Return the [X, Y] coordinate for the center point of the cell that contains the specified text.  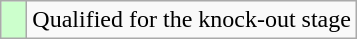
Qualified for the knock-out stage [192, 20]
